Extract the [x, y] coordinate from the center of the cell holding the provided text.  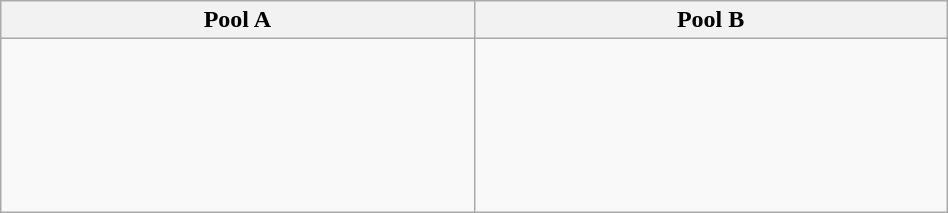
Pool A [238, 20]
Pool B [710, 20]
